Provide the [x, y] coordinate of the cell's center where the given text is located.  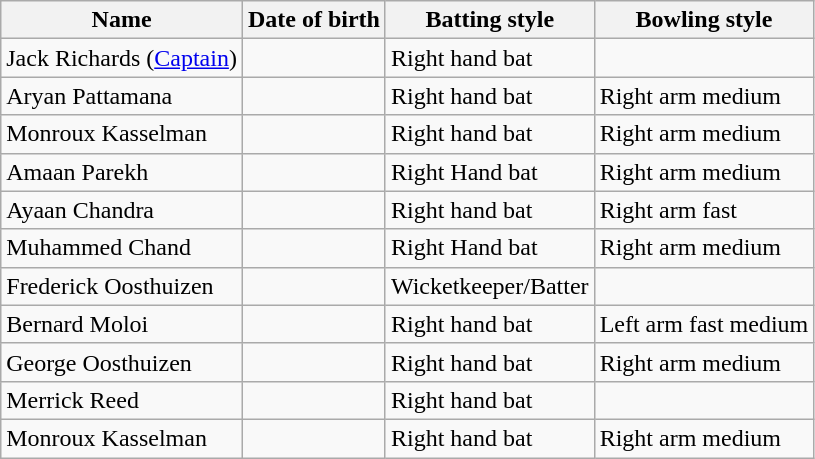
Wicketkeeper/Batter [490, 286]
Batting style [490, 20]
Aryan Pattamana [122, 96]
Left arm fast medium [704, 324]
Ayaan Chandra [122, 210]
Jack Richards (Captain) [122, 58]
Right arm fast [704, 210]
Frederick Oosthuizen [122, 286]
Date of birth [314, 20]
George Oosthuizen [122, 362]
Amaan Parekh [122, 172]
Merrick Reed [122, 400]
Muhammed Chand [122, 248]
Name [122, 20]
Bernard Moloi [122, 324]
Bowling style [704, 20]
